Output the (x, y) coordinate of the center of the cell containing the given text.  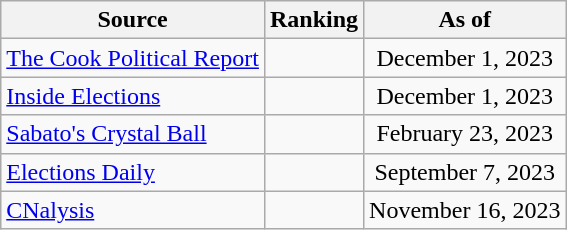
Elections Daily (133, 172)
September 7, 2023 (465, 172)
Ranking (314, 20)
November 16, 2023 (465, 210)
February 23, 2023 (465, 134)
Sabato's Crystal Ball (133, 134)
As of (465, 20)
Source (133, 20)
Inside Elections (133, 96)
The Cook Political Report (133, 58)
CNalysis (133, 210)
